Return the [X, Y] coordinate for the center point of the cell that contains the specified text.  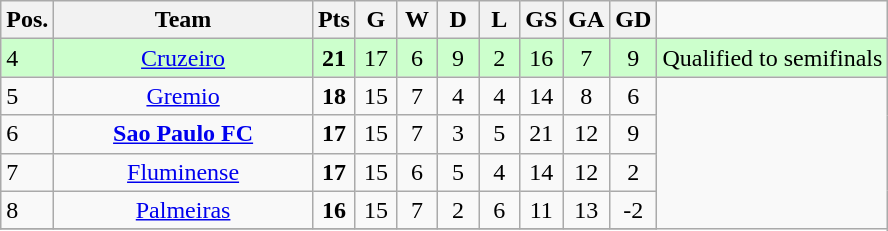
GS [542, 20]
Cruzeiro [184, 58]
Gremio [184, 96]
G [376, 20]
L [500, 20]
Sao Paulo FC [184, 134]
13 [586, 210]
11 [542, 210]
Team [184, 20]
Pos. [28, 20]
GA [586, 20]
W [416, 20]
Fluminense [184, 172]
Palmeiras [184, 210]
-2 [634, 210]
D [458, 20]
18 [334, 96]
GD [634, 20]
Qualified to semifinals [772, 58]
3 [458, 134]
Pts [334, 20]
